Determine the [X, Y] coordinate at the center of the cell enclosing the given text.  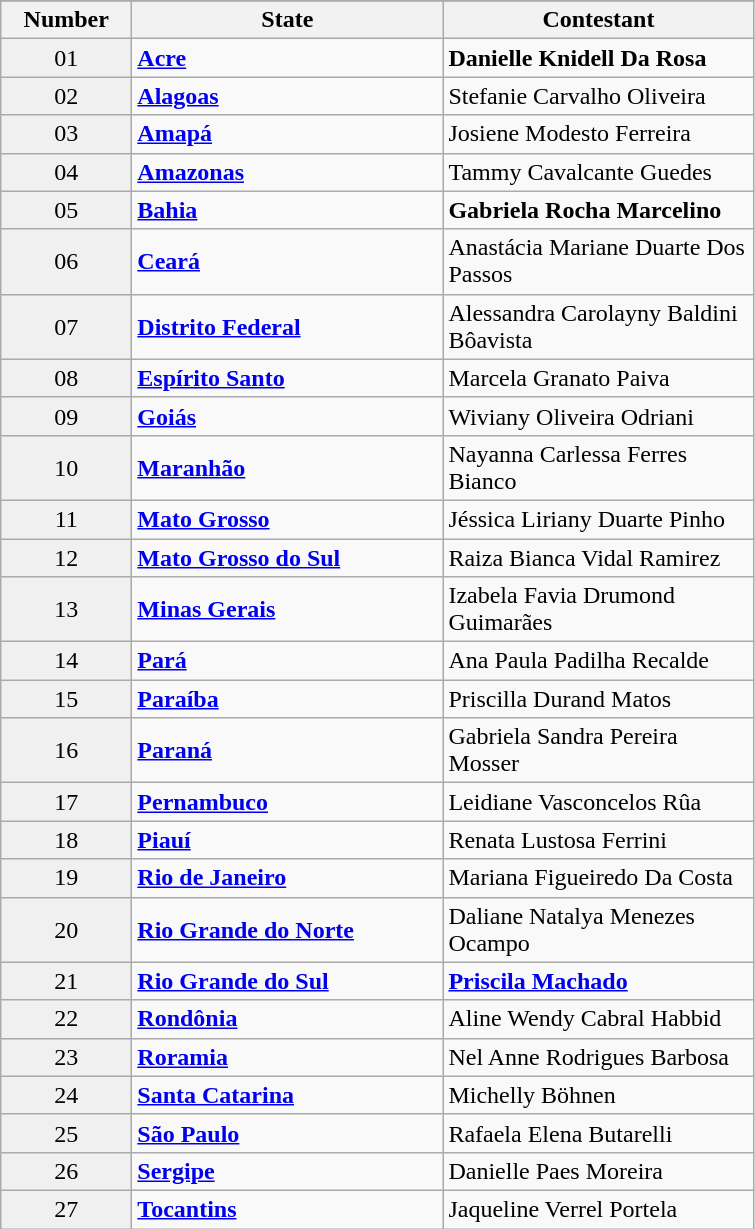
04 [66, 172]
Paraíba [288, 699]
Mato Grosso [288, 519]
18 [66, 840]
22 [66, 1019]
Nayanna Carlessa Ferres Bianco [598, 468]
Daliane Natalya Menezes Ocampo [598, 930]
Bahia [288, 210]
Ceará [288, 262]
14 [66, 661]
Priscilla Durand Matos [598, 699]
25 [66, 1133]
Renata Lustosa Ferrini [598, 840]
Gabriela Sandra Pereira Mosser [598, 750]
20 [66, 930]
Goiás [288, 416]
07 [66, 326]
Alagoas [288, 96]
05 [66, 210]
Pernambuco [288, 802]
Tocantins [288, 1209]
10 [66, 468]
Alessandra Carolayny Baldini Bôavista [598, 326]
Ana Paula Padilha Recalde [598, 661]
13 [66, 610]
Izabela Favia Drumond Guimarães [598, 610]
Marcela Granato Paiva [598, 378]
Rio Grande do Norte [288, 930]
Amazonas [288, 172]
Josiene Modesto Ferreira [598, 134]
01 [66, 58]
03 [66, 134]
Gabriela Rocha Marcelino [598, 210]
Anastácia Mariane Duarte Dos Passos [598, 262]
Rafaela Elena Butarelli [598, 1133]
Rio de Janeiro [288, 878]
Jaqueline Verrel Portela [598, 1209]
Pará [288, 661]
15 [66, 699]
Nel Anne Rodrigues Barbosa [598, 1057]
Number [66, 20]
State [288, 20]
Santa Catarina [288, 1095]
27 [66, 1209]
16 [66, 750]
Danielle Paes Moreira [598, 1171]
Rio Grande do Sul [288, 981]
Contestant [598, 20]
21 [66, 981]
Priscila Machado [598, 981]
Acre [288, 58]
23 [66, 1057]
24 [66, 1095]
26 [66, 1171]
19 [66, 878]
Mato Grosso do Sul [288, 557]
Leidiane Vasconcelos Rûa [598, 802]
Distrito Federal [288, 326]
Paraná [288, 750]
Stefanie Carvalho Oliveira [598, 96]
08 [66, 378]
Michelly Böhnen [598, 1095]
Danielle Knidell Da Rosa [598, 58]
12 [66, 557]
09 [66, 416]
Roramia [288, 1057]
Aline Wendy Cabral Habbid [598, 1019]
11 [66, 519]
Maranhão [288, 468]
Piauí [288, 840]
02 [66, 96]
Wiviany Oliveira Odriani [598, 416]
Amapá [288, 134]
São Paulo [288, 1133]
Mariana Figueiredo Da Costa [598, 878]
Minas Gerais [288, 610]
Raiza Bianca Vidal Ramirez [598, 557]
06 [66, 262]
Espírito Santo [288, 378]
Sergipe [288, 1171]
Rondônia [288, 1019]
Tammy Cavalcante Guedes [598, 172]
17 [66, 802]
Jéssica Liriany Duarte Pinho [598, 519]
